Extract the [x, y] coordinate from the center of the cell holding the provided text.  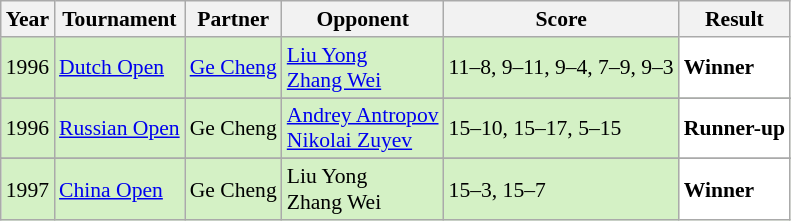
Year [28, 19]
15–3, 15–7 [562, 190]
Andrey Antropov Nikolai Zuyev [363, 128]
Dutch Open [120, 68]
Result [734, 19]
Score [562, 19]
15–10, 15–17, 5–15 [562, 128]
Partner [234, 19]
Tournament [120, 19]
11–8, 9–11, 9–4, 7–9, 9–3 [562, 68]
Opponent [363, 19]
China Open [120, 190]
1997 [28, 190]
Russian Open [120, 128]
Runner-up [734, 128]
